Capture the cell that displays the provided text and extract its (x, y) central coordinate. 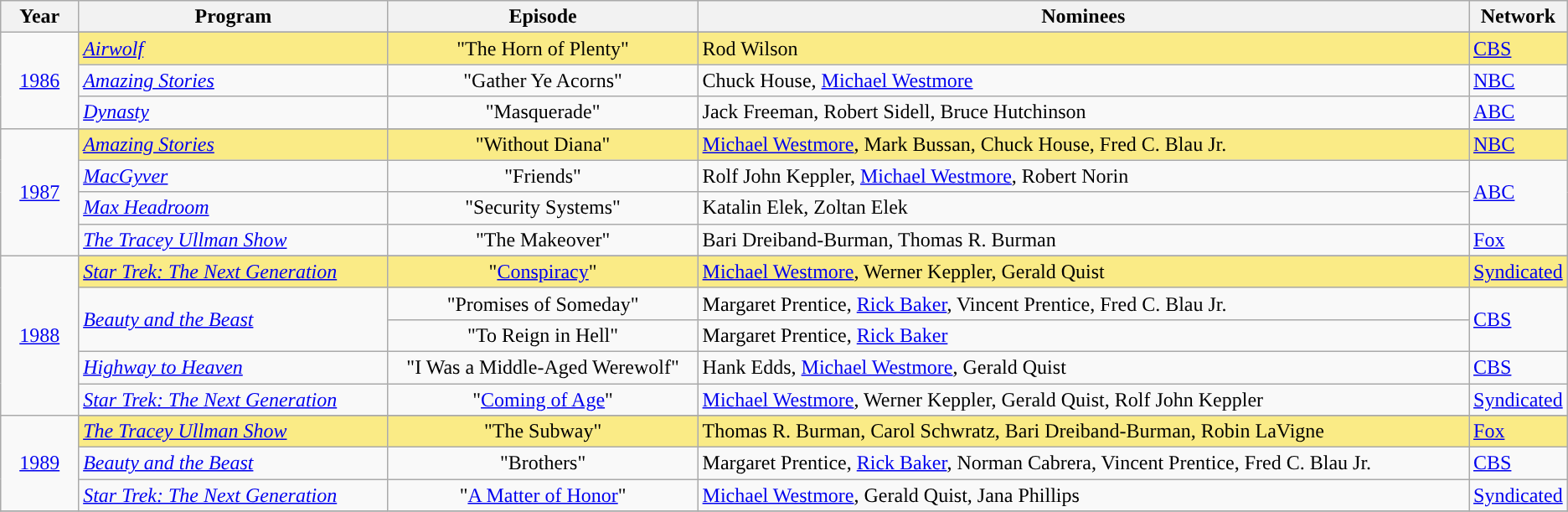
Margaret Prentice, Rick Baker, Vincent Prentice, Fred C. Blau Jr. (1083, 303)
"Masquerade" (543, 112)
Bari Dreiband-Burman, Thomas R. Burman (1083, 240)
"Coming of Age" (543, 400)
1987 (40, 192)
Hank Edds, Michael Westmore, Gerald Quist (1083, 367)
1986 (40, 80)
"Conspiracy" (543, 272)
"Gather Ye Acorns" (543, 80)
Nominees (1083, 17)
Michael Westmore, Mark Bussan, Chuck House, Fred C. Blau Jr. (1083, 144)
Katalin Elek, Zoltan Elek (1083, 208)
Jack Freeman, Robert Sidell, Bruce Hutchinson (1083, 112)
"Promises of Someday" (543, 303)
Michael Westmore, Werner Keppler, Gerald Quist (1083, 272)
Michael Westmore, Gerald Quist, Jana Phillips (1083, 495)
"The Subway" (543, 432)
"Friends" (543, 176)
Rolf John Keppler, Michael Westmore, Robert Norin (1083, 176)
Max Headroom (233, 208)
"To Reign in Hell" (543, 335)
"Without Diana" (543, 144)
Thomas R. Burman, Carol Schwratz, Bari Dreiband-Burman, Robin LaVigne (1083, 432)
"A Matter of Honor" (543, 495)
Program (233, 17)
Year (40, 17)
MacGyver (233, 176)
Dynasty (233, 112)
Margaret Prentice, Rick Baker, Norman Cabrera, Vincent Prentice, Fred C. Blau Jr. (1083, 463)
1989 (40, 463)
Michael Westmore, Werner Keppler, Gerald Quist, Rolf John Keppler (1083, 400)
Network (1519, 17)
"Brothers" (543, 463)
"I Was a Middle-Aged Werewolf" (543, 367)
Chuck House, Michael Westmore (1083, 80)
Margaret Prentice, Rick Baker (1083, 335)
"The Makeover" (543, 240)
"Security Systems" (543, 208)
Rod Wilson (1083, 49)
Episode (543, 17)
Airwolf (233, 49)
Highway to Heaven (233, 367)
1988 (40, 335)
"The Horn of Plenty" (543, 49)
